From the cell containing the given text, extract its center point as (X, Y) coordinate. 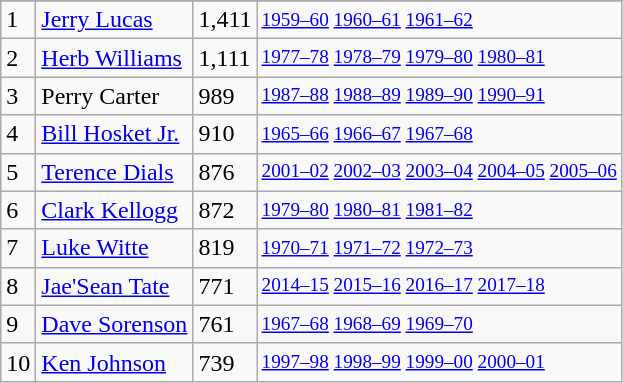
819 (225, 248)
1997–98 1998–99 1999–00 2000–01 (439, 362)
Perry Carter (114, 96)
Herb Williams (114, 58)
1979–80 1980–81 1981–82 (439, 210)
1,411 (225, 20)
7 (18, 248)
5 (18, 172)
Jerry Lucas (114, 20)
1,111 (225, 58)
910 (225, 134)
1965–66 1966–67 1967–68 (439, 134)
Jae'Sean Tate (114, 286)
1959–60 1960–61 1961–62 (439, 20)
1977–78 1978–79 1979–80 1980–81 (439, 58)
9 (18, 324)
Clark Kellogg (114, 210)
2 (18, 58)
761 (225, 324)
Ken Johnson (114, 362)
989 (225, 96)
2001–02 2002–03 2003–04 2004–05 2005–06 (439, 172)
3 (18, 96)
Dave Sorenson (114, 324)
10 (18, 362)
8 (18, 286)
1970–71 1971–72 1972–73 (439, 248)
739 (225, 362)
4 (18, 134)
1987–88 1988–89 1989–90 1990–91 (439, 96)
Luke Witte (114, 248)
1 (18, 20)
Bill Hosket Jr. (114, 134)
771 (225, 286)
1967–68 1968–69 1969–70 (439, 324)
2014–15 2015–16 2016–17 2017–18 (439, 286)
876 (225, 172)
872 (225, 210)
Terence Dials (114, 172)
6 (18, 210)
